Pinpoint the cell where the given text exists, returning its (x, y) midpoint coordinate. 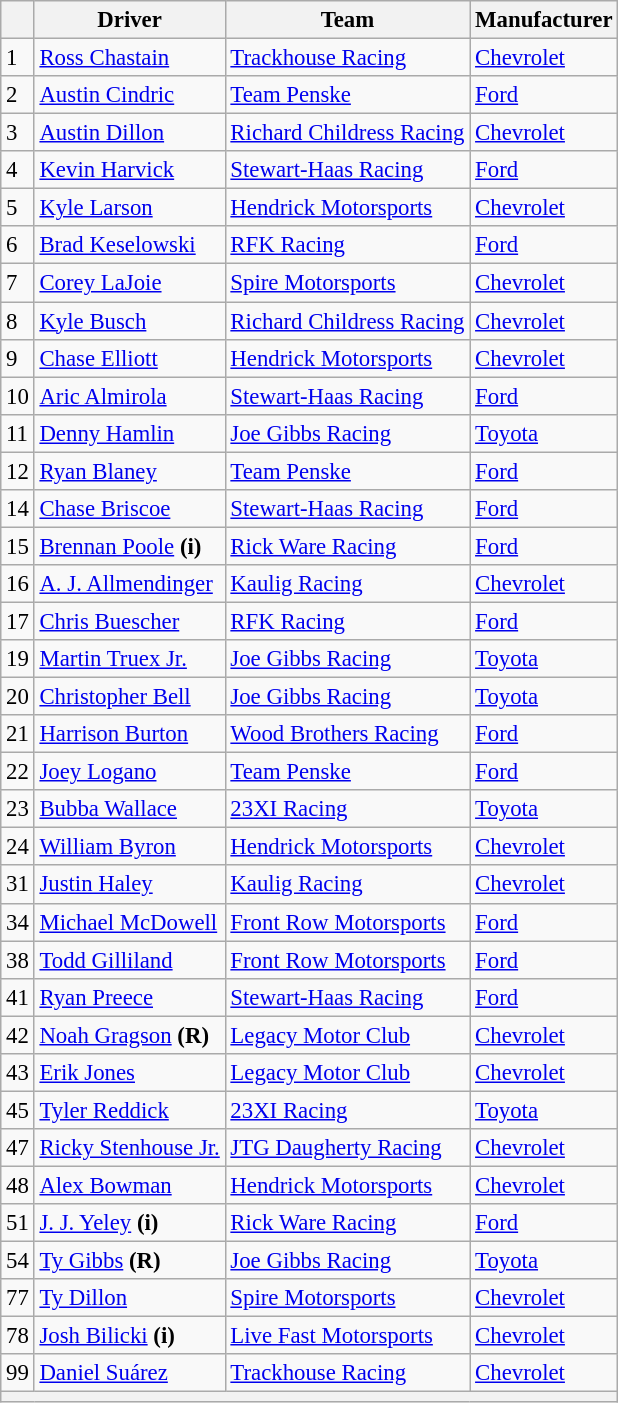
15 (18, 546)
A. J. Allmendinger (130, 584)
Team (348, 20)
Wood Brothers Racing (348, 734)
42 (18, 1035)
Christopher Bell (130, 697)
Kyle Larson (130, 208)
Aric Almirola (130, 396)
Chase Briscoe (130, 509)
54 (18, 1261)
16 (18, 584)
23 (18, 809)
Ty Dillon (130, 1298)
51 (18, 1223)
Driver (130, 20)
Live Fast Motorsports (348, 1336)
Justin Haley (130, 885)
47 (18, 1148)
Joey Logano (130, 772)
48 (18, 1185)
JTG Daugherty Racing (348, 1148)
Kevin Harvick (130, 170)
Manufacturer (544, 20)
8 (18, 321)
9 (18, 358)
2 (18, 95)
Ty Gibbs (R) (130, 1261)
Ryan Preece (130, 997)
22 (18, 772)
Daniel Suárez (130, 1373)
Harrison Burton (130, 734)
5 (18, 208)
Austin Dillon (130, 133)
Todd Gilliland (130, 960)
Corey LaJoie (130, 283)
12 (18, 471)
Alex Bowman (130, 1185)
20 (18, 697)
11 (18, 433)
77 (18, 1298)
99 (18, 1373)
Ricky Stenhouse Jr. (130, 1148)
43 (18, 1073)
7 (18, 283)
17 (18, 621)
Tyler Reddick (130, 1110)
24 (18, 847)
Bubba Wallace (130, 809)
6 (18, 245)
45 (18, 1110)
Denny Hamlin (130, 433)
William Byron (130, 847)
Kyle Busch (130, 321)
34 (18, 922)
Austin Cindric (130, 95)
78 (18, 1336)
Michael McDowell (130, 922)
1 (18, 58)
Josh Bilicki (i) (130, 1336)
31 (18, 885)
J. J. Yeley (i) (130, 1223)
4 (18, 170)
3 (18, 133)
38 (18, 960)
21 (18, 734)
Chris Buescher (130, 621)
41 (18, 997)
10 (18, 396)
Erik Jones (130, 1073)
Brennan Poole (i) (130, 546)
Chase Elliott (130, 358)
Martin Truex Jr. (130, 659)
Ryan Blaney (130, 471)
Brad Keselowski (130, 245)
19 (18, 659)
Ross Chastain (130, 58)
14 (18, 509)
Noah Gragson (R) (130, 1035)
